Identify which cell holds the provided text, then report its [x, y] central coordinate. 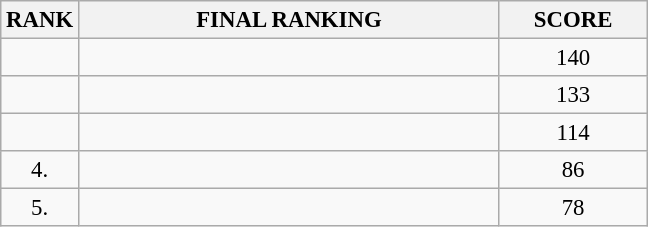
FINAL RANKING [288, 20]
5. [40, 208]
SCORE [572, 20]
133 [572, 95]
78 [572, 208]
4. [40, 170]
86 [572, 170]
140 [572, 58]
RANK [40, 20]
114 [572, 133]
